Capture the cell that displays the provided text and extract its (x, y) central coordinate. 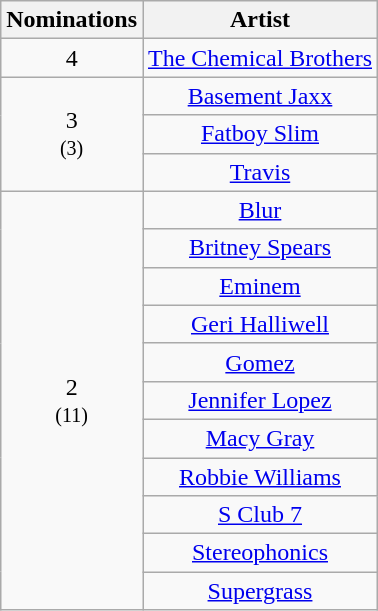
Stereophonics (260, 553)
The Chemical Brothers (260, 58)
Macy Gray (260, 438)
2(11) (72, 400)
Travis (260, 172)
Basement Jaxx (260, 96)
Fatboy Slim (260, 134)
Blur (260, 210)
Eminem (260, 286)
Geri Halliwell (260, 324)
Britney Spears (260, 248)
Supergrass (260, 591)
4 (72, 58)
Gomez (260, 362)
Robbie Williams (260, 477)
S Club 7 (260, 515)
Artist (260, 20)
Nominations (72, 20)
Jennifer Lopez (260, 400)
3(3) (72, 134)
